Scan for the cell matching the given text and deliver its [x, y] coordinate at center. 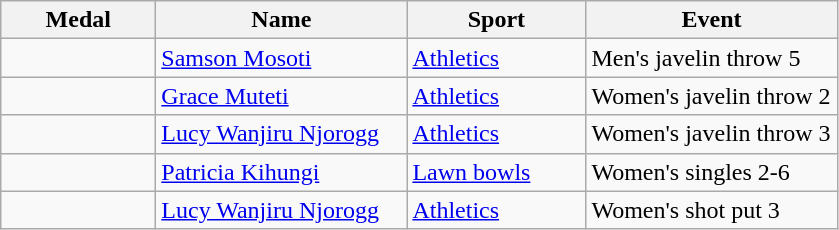
Women's javelin throw 3 [712, 134]
Patricia Kihungi [282, 172]
Grace Muteti [282, 96]
Women's shot put 3 [712, 210]
Sport [496, 20]
Women's singles 2-6 [712, 172]
Women's javelin throw 2 [712, 96]
Samson Mosoti [282, 58]
Medal [78, 20]
Men's javelin throw 5 [712, 58]
Name [282, 20]
Lawn bowls [496, 172]
Event [712, 20]
